Pinpoint the cell where the given text exists, returning its (x, y) midpoint coordinate. 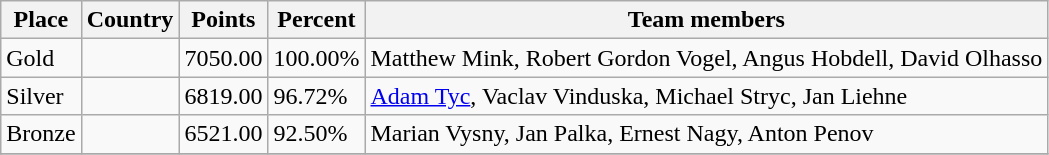
Adam Tyc, Vaclav Vinduska, Michael Stryc, Jan Liehne (706, 96)
100.00% (316, 58)
Silver (41, 96)
Bronze (41, 134)
92.50% (316, 134)
7050.00 (224, 58)
Gold (41, 58)
Team members (706, 20)
Matthew Mink, Robert Gordon Vogel, Angus Hobdell, David Olhasso (706, 58)
Marian Vysny, Jan Palka, Ernest Nagy, Anton Penov (706, 134)
Place (41, 20)
96.72% (316, 96)
6521.00 (224, 134)
Country (130, 20)
Points (224, 20)
Percent (316, 20)
6819.00 (224, 96)
